Detect which cell encompasses the target text, then output its (x, y) center coordinate. 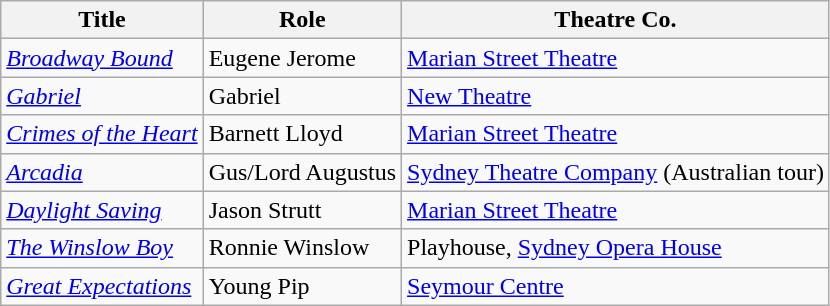
Sydney Theatre Company (Australian tour) (616, 172)
Crimes of the Heart (102, 134)
Gus/Lord Augustus (302, 172)
Great Expectations (102, 286)
Title (102, 20)
Theatre Co. (616, 20)
Barnett Lloyd (302, 134)
Role (302, 20)
Jason Strutt (302, 210)
Seymour Centre (616, 286)
The Winslow Boy (102, 248)
Broadway Bound (102, 58)
Arcadia (102, 172)
Eugene Jerome (302, 58)
Playhouse, Sydney Opera House (616, 248)
Young Pip (302, 286)
Ronnie Winslow (302, 248)
New Theatre (616, 96)
Daylight Saving (102, 210)
